Extract the [x, y] coordinate from the center of the cell holding the provided text.  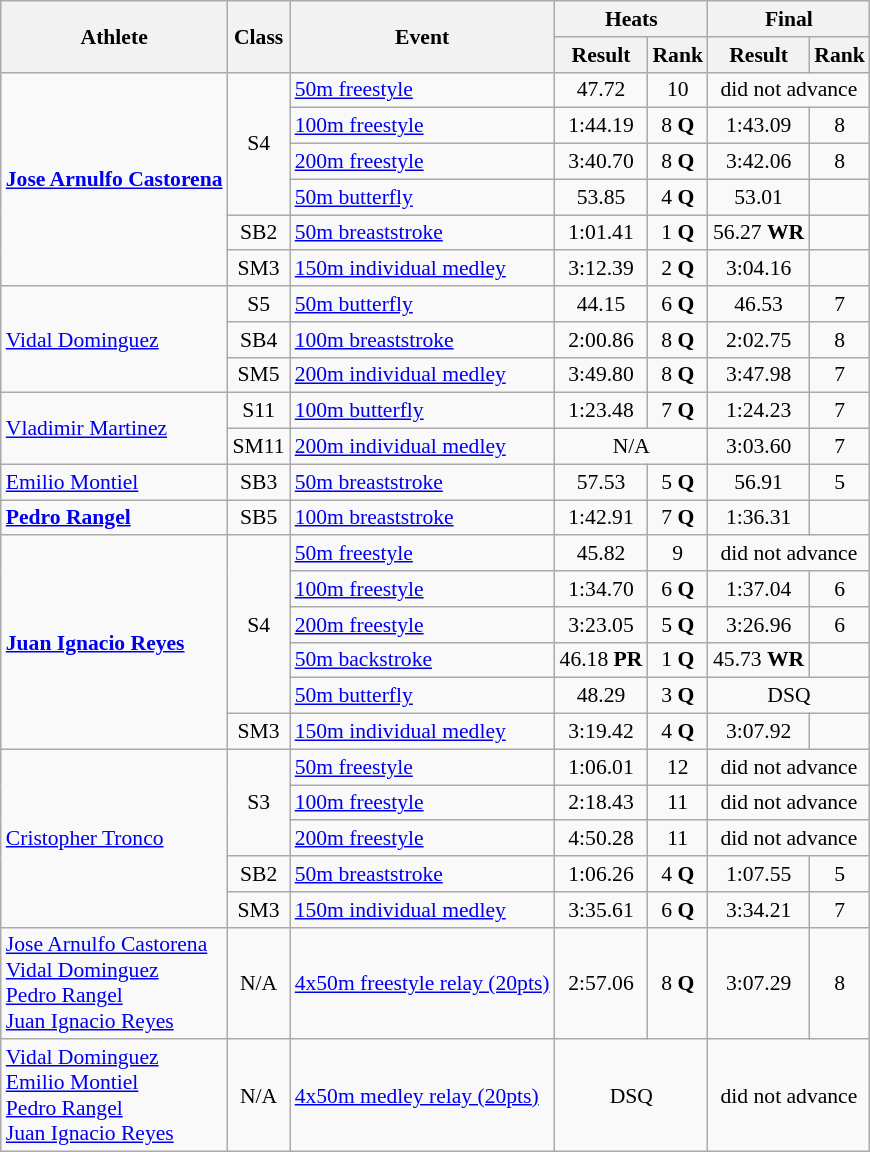
53.85 [602, 197]
1:06.01 [602, 767]
SB5 [259, 518]
50m backstroke [422, 660]
12 [678, 767]
1:36.31 [758, 518]
3:03.60 [758, 447]
S5 [259, 304]
46.53 [758, 304]
1:23.48 [602, 411]
SM5 [259, 375]
47.72 [602, 90]
10 [678, 90]
3:07.92 [758, 732]
1:43.09 [758, 126]
SB4 [259, 340]
1:01.41 [602, 233]
SM11 [259, 447]
1:34.70 [602, 589]
Vladimir Martinez [114, 428]
Vidal Dominguez Emilio Montiel Pedro Rangel Juan Ignacio Reyes [114, 1096]
3:23.05 [602, 625]
Athlete [114, 36]
3:34.21 [758, 910]
56.91 [758, 482]
Heats [632, 19]
3:35.61 [602, 910]
S3 [259, 802]
SB3 [259, 482]
1:37.04 [758, 589]
56.27 WR [758, 233]
3:04.16 [758, 269]
3:49.80 [602, 375]
3:12.39 [602, 269]
57.53 [602, 482]
1:24.23 [758, 411]
1:07.55 [758, 874]
3:47.98 [758, 375]
3:40.70 [602, 162]
48.29 [602, 696]
Jose Arnulfo Castorena Vidal Dominguez Pedro Rangel Juan Ignacio Reyes [114, 983]
3:42.06 [758, 162]
1:44.19 [602, 126]
Pedro Rangel [114, 518]
4:50.28 [602, 839]
Jose Arnulfo Castorena [114, 179]
2:57.06 [602, 983]
Emilio Montiel [114, 482]
44.15 [602, 304]
Class [259, 36]
Event [422, 36]
Vidal Dominguez [114, 340]
2:02.75 [758, 340]
2:00.86 [602, 340]
100m butterfly [422, 411]
53.01 [758, 197]
1:06.26 [602, 874]
3:19.42 [602, 732]
4x50m medley relay (20pts) [422, 1096]
2:18.43 [602, 803]
9 [678, 554]
S11 [259, 411]
Cristopher Tronco [114, 838]
46.18 PR [602, 660]
1:42.91 [602, 518]
3:26.96 [758, 625]
45.73 WR [758, 660]
Juan Ignacio Reyes [114, 643]
Final [789, 19]
3:07.29 [758, 983]
4x50m freestyle relay (20pts) [422, 983]
3 Q [678, 696]
2 Q [678, 269]
45.82 [602, 554]
